Provide the (x, y) coordinate of the cell's center where the given text is located.  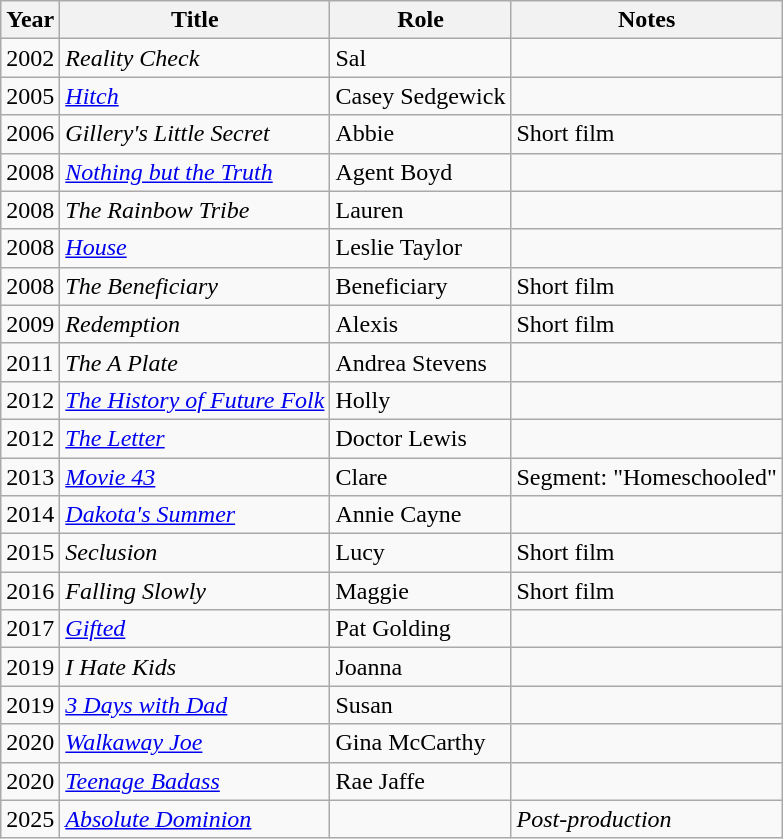
Maggie (420, 591)
Agent Boyd (420, 172)
Movie 43 (195, 477)
House (195, 248)
Lauren (420, 210)
Walkaway Joe (195, 743)
Seclusion (195, 553)
Rae Jaffe (420, 781)
2005 (30, 96)
Segment: "Homeschooled" (646, 477)
Abbie (420, 134)
The Rainbow Tribe (195, 210)
2013 (30, 477)
Absolute Dominion (195, 819)
Joanna (420, 667)
2006 (30, 134)
2025 (30, 819)
Gillery's Little Secret (195, 134)
Lucy (420, 553)
3 Days with Dad (195, 705)
Casey Sedgewick (420, 96)
Beneficiary (420, 286)
Notes (646, 20)
Holly (420, 400)
Leslie Taylor (420, 248)
Doctor Lewis (420, 438)
2009 (30, 324)
Role (420, 20)
Nothing but the Truth (195, 172)
Gifted (195, 629)
Pat Golding (420, 629)
Annie Cayne (420, 515)
Hitch (195, 96)
2017 (30, 629)
Dakota's Summer (195, 515)
Year (30, 20)
Teenage Badass (195, 781)
2014 (30, 515)
I Hate Kids (195, 667)
The A Plate (195, 362)
2011 (30, 362)
Gina McCarthy (420, 743)
2002 (30, 58)
Sal (420, 58)
Clare (420, 477)
Title (195, 20)
Andrea Stevens (420, 362)
Reality Check (195, 58)
The History of Future Folk (195, 400)
2016 (30, 591)
Susan (420, 705)
The Letter (195, 438)
Falling Slowly (195, 591)
Alexis (420, 324)
Post-production (646, 819)
The Beneficiary (195, 286)
2015 (30, 553)
Redemption (195, 324)
